Detect which cell encompasses the target text, then output its [X, Y] center coordinate. 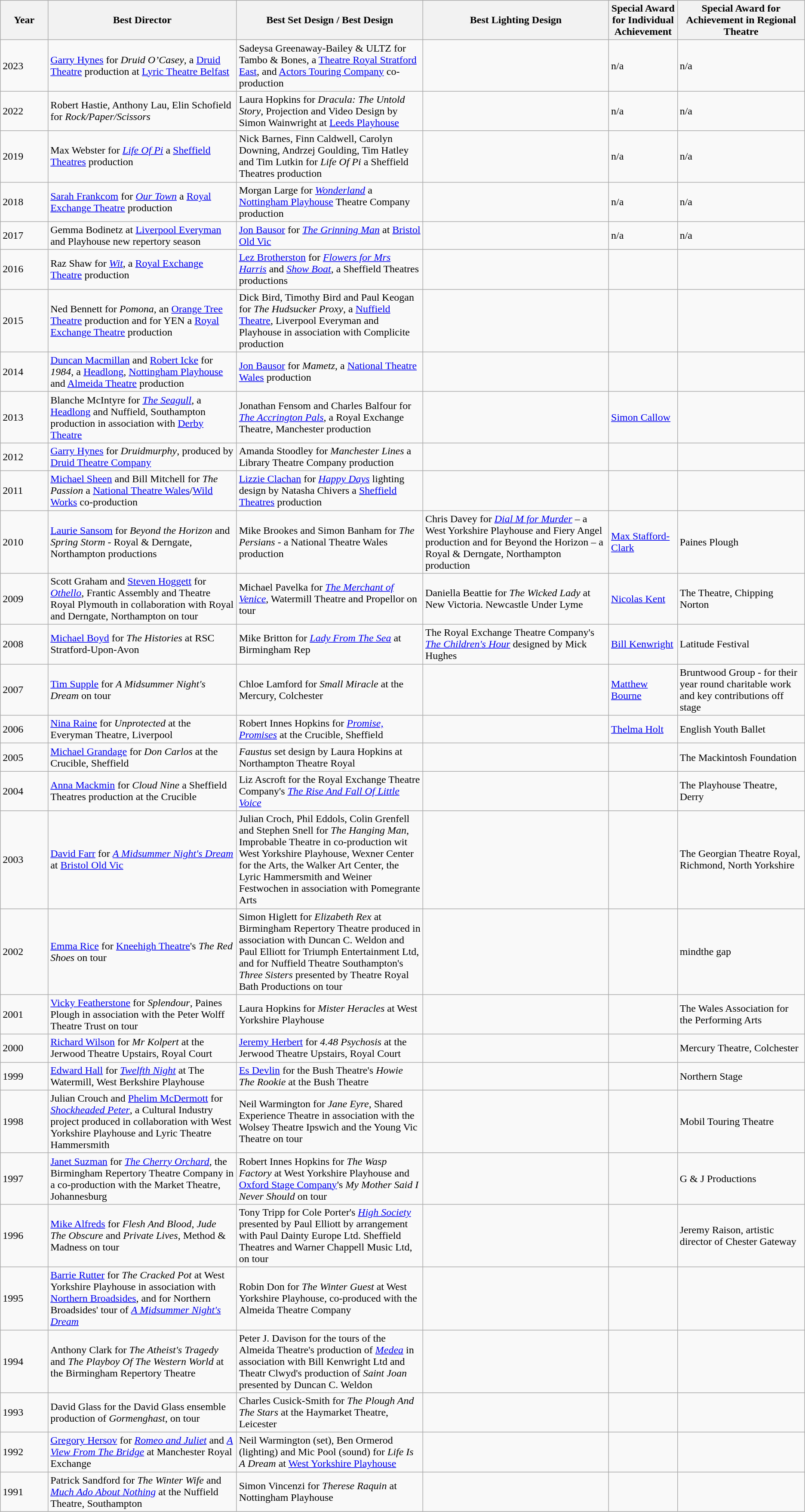
Tim Supple for A Midsummer Night's Dream on tour [142, 690]
Simon Vincenzi for Therese Raquin at Nottingham Playhouse [329, 1492]
Anna Mackmin for Cloud Nine a Sheffield Theatres production at the Crucible [142, 791]
Gemma Bodinetz at Liverpool Everyman and Playhouse new repertory season [142, 236]
Liz Ascroft for the Royal Exchange Theatre Company's The Rise And Fall Of Little Voice [329, 791]
English Youth Ballet [741, 730]
Charles Cusick-Smith for The Plough And The Stars at the Haymarket Theatre, Leicester [329, 1413]
Daniella Beattie for The Wicked Lady at New Victoria. Newcastle Under Lyme [516, 599]
Max Webster for Life Of Pi a Sheffield Theatres production [142, 157]
Mike Britton for Lady From The Sea at Birmingham Rep [329, 644]
Vicky Featherstone for Splendour, Paines Plough in association with the Peter Wolff Theatre Trust on tour [142, 1014]
Bruntwood Group - for their year round charitable work and key contributions off stage [741, 690]
2000 [24, 1048]
2005 [24, 757]
Robert Hastie, Anthony Lau, Elin Schofield for Rock/Paper/Scissors [142, 111]
Raz Shaw for Wit, a Royal Exchange Theatre production [142, 269]
Lez Brotherston for Flowers for Mrs Harris and Show Boat, a Sheffield Theatres productions [329, 269]
Laurie Sansom for Beyond the Horizon and Spring Storm - Royal & Derngate, Northampton productions [142, 542]
1995 [24, 1298]
David Glass for the David Glass ensemble production of Gormenghast, on tour [142, 1413]
1999 [24, 1076]
2015 [24, 320]
Matthew Bourne [643, 690]
2011 [24, 490]
Mercury Theatre, Colchester [741, 1048]
2017 [24, 236]
2022 [24, 111]
David Farr for A Midsummer Night's Dream at Bristol Old Vic [142, 859]
G & J Productions [741, 1179]
Jonathan Fensom and Charles Balfour for The Accrington Pals, a Royal Exchange Theatre, Manchester production [329, 417]
Robert Innes Hopkins for The Wasp Factory at West Yorkshire Playhouse and Oxford Stage Company's My Mother Said I Never Should on tour [329, 1179]
Garry Hynes for Druid O’Casey, a Druid Theatre production at Lyric Theatre Belfast [142, 65]
Blanche McIntyre for The Seagull, a Headlong and Nuffield, Southampton production in association with Derby Theatre [142, 417]
The Mackintosh Foundation [741, 757]
Gregory Hersov for Romeo and Juliet and A View From The Bridge at Manchester Royal Exchange [142, 1452]
Max Stafford-Clark [643, 542]
Lizzie Clachan for Happy Days lighting design by Natasha Chivers a Sheffield Theatres production [329, 490]
mindthe gap [741, 952]
Emma Rice for Kneehigh Theatre's The Red Shoes on tour [142, 952]
Mike Brookes and Simon Banham for The Persians - a National Theatre Wales production [329, 542]
Best Director [142, 20]
1994 [24, 1361]
Sadeysa Greenaway-Bailey & ULTZ for Tambo & Bones, a Theatre Royal Stratford East, and Actors Touring Company co-production [329, 65]
The Theatre, Chipping Norton [741, 599]
Neil Warmington for Jane Eyre, Shared Experience Theatre in association with the Wolsey Theatre Ipswich and the Young Vic Theatre on tour [329, 1121]
1996 [24, 1235]
Patrick Sandford for The Winter Wife and Much Ado About Nothing at the Nuffield Theatre, Southampton [142, 1492]
2008 [24, 644]
Nick Barnes, Finn Caldwell, Carolyn Downing, Andrzej Goulding, Tim Hatley and Tim Lutkin for Life Of Pi a Sheffield Theatres production [329, 157]
2016 [24, 269]
Ned Bennett for Pomona, an Orange Tree Theatre production and for YEN a Royal Exchange Theatre production [142, 320]
Faustus set design by Laura Hopkins at Northampton Theatre Royal [329, 757]
1992 [24, 1452]
Special Award for Achievement in Regional Theatre [741, 20]
2012 [24, 457]
Michael Sheen and Bill Mitchell for The Passion a National Theatre Wales/Wild Works co-production [142, 490]
2010 [24, 542]
The Georgian Theatre Royal, Richmond, North Yorkshire [741, 859]
Jon Bausor for Mametz, a National Theatre Wales production [329, 372]
Duncan Macmillan and Robert Icke for 1984, a Headlong, Nottingham Playhouse and Almeida Theatre production [142, 372]
1993 [24, 1413]
Best Set Design / Best Design [329, 20]
Simon Callow [643, 417]
Nina Raine for Unprotected at the Everyman Theatre, Liverpool [142, 730]
2007 [24, 690]
Mobil Touring Theatre [741, 1121]
Laura Hopkins for Mister Heracles at West Yorkshire Playhouse [329, 1014]
Jeremy Raison, artistic director of Chester Gateway [741, 1235]
Richard Wilson for Mr Kolpert at the Jerwood Theatre Upstairs, Royal Court [142, 1048]
Laura Hopkins for Dracula: The Untold Story, Projection and Video Design by Simon Wainwright at Leeds Playhouse [329, 111]
Bill Kenwright [643, 644]
The Royal Exchange Theatre Company's The Children's Hour designed by Mick Hughes [516, 644]
Nicolas Kent [643, 599]
2003 [24, 859]
2009 [24, 599]
Es Devlin for the Bush Theatre's Howie The Rookie at the Bush Theatre [329, 1076]
2014 [24, 372]
Janet Suzman for The Cherry Orchard, the Birmingham Repertory Theatre Company in a co-production with the Market Theatre, Johannesburg [142, 1179]
Jon Bausor for The Grinning Man at Bristol Old Vic [329, 236]
Michael Grandage for Don Carlos at the Crucible, Sheffield [142, 757]
1998 [24, 1121]
Northern Stage [741, 1076]
Chloe Lamford for Small Miracle at the Mercury, Colchester [329, 690]
Year [24, 20]
Robert Innes Hopkins for Promise, Promises at the Crucible, Sheffield [329, 730]
2006 [24, 730]
Michael Boyd for The Histories at RSC Stratford-Upon-Avon [142, 644]
Jeremy Herbert for 4.48 Psychosis at the Jerwood Theatre Upstairs, Royal Court [329, 1048]
2004 [24, 791]
Morgan Large for Wonderland a Nottingham Playhouse Theatre Company production [329, 202]
Anthony Clark for The Atheist's Tragedy and The Playboy Of The Western World at the Birmingham Repertory Theatre [142, 1361]
Neil Warmington (set), Ben Ormerod (lighting) and Mic Pool (sound) for Life Is A Dream at West Yorkshire Playhouse [329, 1452]
Michael Pavelka for The Merchant of Venice, Watermill Theatre and Propellor on tour [329, 599]
Amanda Stoodley for Manchester Lines a Library Theatre Company production [329, 457]
2002 [24, 952]
Thelma Holt [643, 730]
Edward Hall for Twelfth Night at The Watermill, West Berkshire Playhouse [142, 1076]
Sarah Frankcom for Our Town a Royal Exchange Theatre production [142, 202]
1997 [24, 1179]
Garry Hynes for Druidmurphy, produced by Druid Theatre Company [142, 457]
2023 [24, 65]
Latitude Festival [741, 644]
2018 [24, 202]
1991 [24, 1492]
Special Award for Individual Achievement [643, 20]
2001 [24, 1014]
Best Lighting Design [516, 20]
The Playhouse Theatre, Derry [741, 791]
The Wales Association for the Performing Arts [741, 1014]
2019 [24, 157]
2013 [24, 417]
Paines Plough [741, 542]
Mike Alfreds for Flesh And Blood, Jude The Obscure and Private Lives, Method & Madness on tour [142, 1235]
Robin Don for The Winter Guest at West Yorkshire Playhouse, co-produced with the Almeida Theatre Company [329, 1298]
